Return [x, y] of the center of cell containing provided text 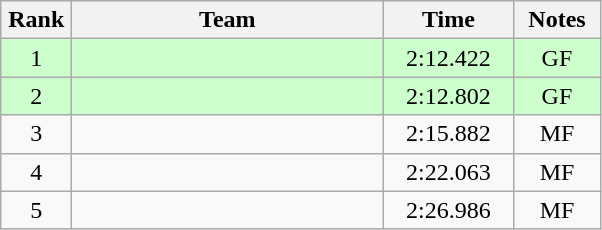
Notes [557, 20]
2:15.882 [448, 134]
2:26.986 [448, 210]
4 [36, 172]
Team [228, 20]
2:22.063 [448, 172]
2:12.802 [448, 96]
Time [448, 20]
2:12.422 [448, 58]
3 [36, 134]
2 [36, 96]
Rank [36, 20]
5 [36, 210]
1 [36, 58]
